Capture the cell that displays the provided text and extract its [X, Y] central coordinate. 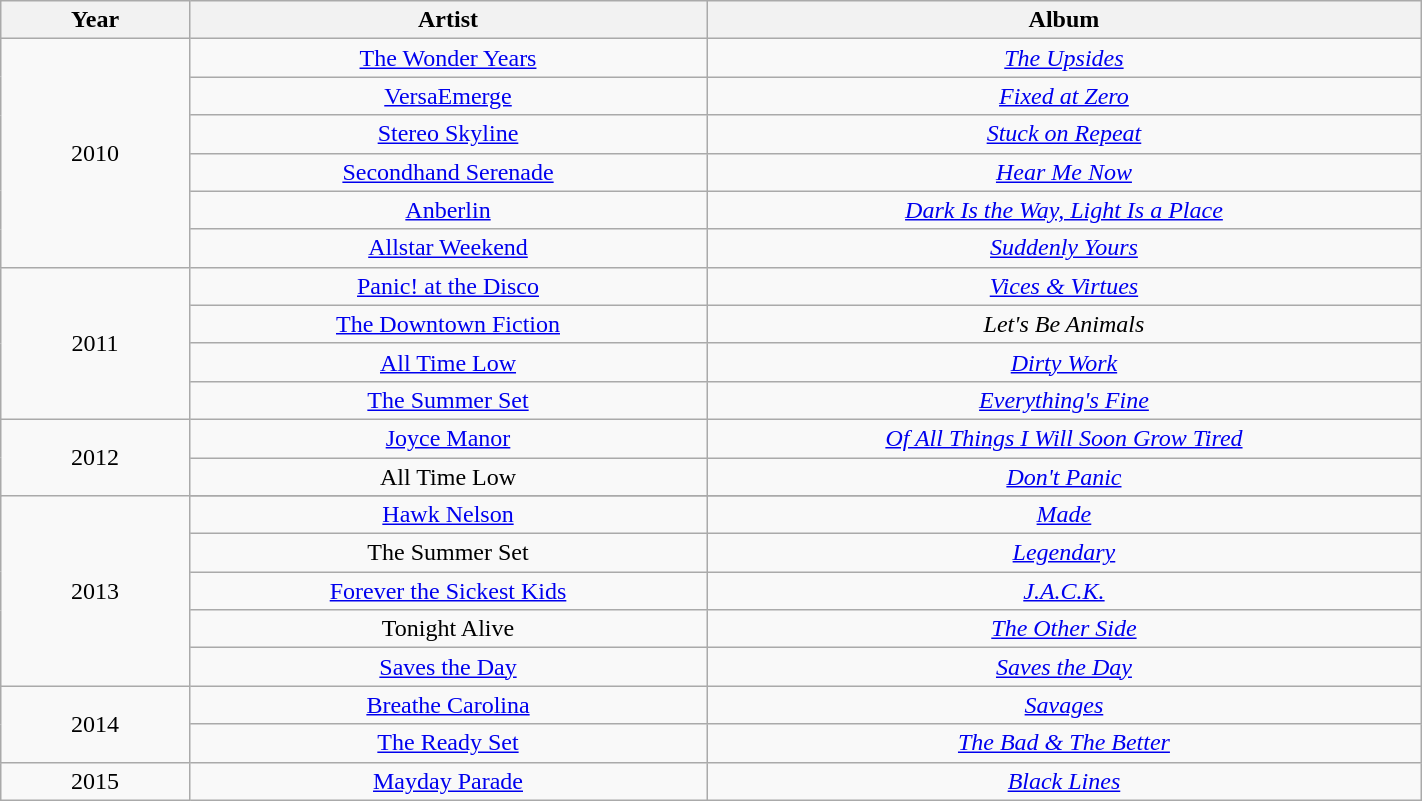
Breathe Carolina [448, 705]
2014 [96, 724]
Panic! at the Disco [448, 286]
Don't Panic [1064, 477]
Anberlin [448, 210]
Joyce Manor [448, 438]
2010 [96, 153]
Savages [1064, 705]
Stereo Skyline [448, 134]
Tonight Alive [448, 629]
The Bad & The Better [1064, 743]
Legendary [1064, 553]
Black Lines [1064, 781]
Of All Things I Will Soon Grow Tired [1064, 438]
Artist [448, 20]
Dirty Work [1064, 362]
Dark Is the Way, Light Is a Place [1064, 210]
Hawk Nelson [448, 515]
The Other Side [1064, 629]
2012 [96, 457]
Fixed at Zero [1064, 96]
Year [96, 20]
VersaEmerge [448, 96]
Album [1064, 20]
The Ready Set [448, 743]
The Downtown Fiction [448, 324]
Let's Be Animals [1064, 324]
The Upsides [1064, 58]
J.A.C.K. [1064, 591]
Mayday Parade [448, 781]
The Wonder Years [448, 58]
Vices & Virtues [1064, 286]
Suddenly Yours [1064, 248]
Everything's Fine [1064, 400]
2011 [96, 343]
Hear Me Now [1064, 172]
Secondhand Serenade [448, 172]
Forever the Sickest Kids [448, 591]
2013 [96, 591]
2015 [96, 781]
Stuck on Repeat [1064, 134]
Allstar Weekend [448, 248]
Made [1064, 515]
